Output the [X, Y] coordinate of the center of the cell containing the given text.  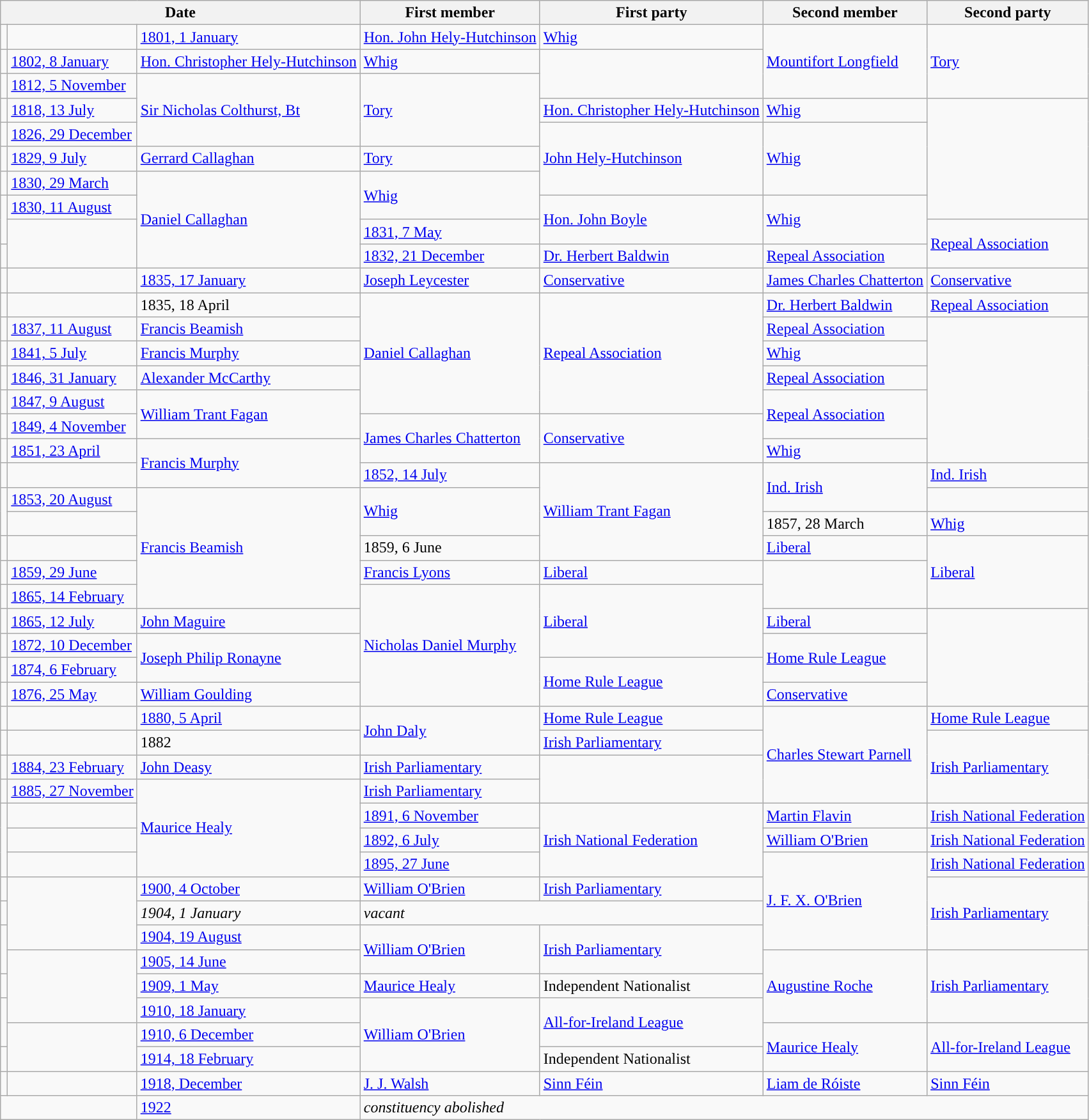
1859, 6 June [450, 548]
1812, 5 November [72, 86]
1865, 12 July [72, 621]
Joseph Leycester [450, 280]
Martin Flavin [845, 816]
John Deasy [248, 767]
1818, 13 July [72, 110]
John Daly [450, 731]
1885, 27 November [72, 791]
1874, 6 February [72, 669]
1895, 27 June [450, 864]
1853, 20 August [72, 499]
1852, 14 July [450, 475]
1835, 17 January [248, 280]
1826, 29 December [72, 134]
J. J. Walsh [450, 1084]
1880, 5 April [248, 719]
1846, 31 January [72, 378]
Nicholas Daniel Murphy [450, 645]
First party [651, 13]
1891, 6 November [450, 816]
1841, 5 July [72, 354]
John Hely-Hutchinson [651, 159]
First member [450, 13]
1865, 14 February [72, 596]
Joseph Philip Ronayne [248, 657]
1859, 29 June [72, 572]
Second party [1008, 13]
1872, 10 December [72, 645]
1802, 8 January [72, 61]
vacant [561, 913]
J. F. X. O'Brien [845, 901]
Alexander McCarthy [248, 378]
Gerrard Callaghan [248, 159]
1830, 11 August [72, 207]
1829, 9 July [72, 159]
1831, 7 May [450, 231]
Liam de Róiste [845, 1084]
John Maguire [248, 621]
1837, 11 August [72, 329]
Hon. John Hely-Hutchinson [450, 37]
1910, 18 January [248, 1010]
1914, 18 February [248, 1059]
Second member [845, 13]
1835, 18 April [248, 305]
1922 [248, 1108]
constituency abolished [724, 1108]
Francis Lyons [450, 572]
1857, 28 March [845, 524]
1918, December [248, 1084]
Hon. John Boyle [651, 219]
1851, 23 April [72, 451]
1910, 6 December [248, 1034]
Mountifort Longfield [845, 61]
1904, 19 August [248, 937]
1882 [248, 743]
1900, 4 October [248, 889]
1832, 21 December [450, 256]
William Goulding [248, 694]
Sir Nicholas Colthurst, Bt [248, 110]
1905, 14 June [248, 961]
1849, 4 November [72, 426]
1909, 1 May [248, 986]
1892, 6 July [450, 840]
1847, 9 August [72, 402]
1904, 1 January [248, 913]
Charles Stewart Parnell [845, 755]
1876, 25 May [72, 694]
1830, 29 March [72, 183]
Date [180, 13]
Augustine Roche [845, 986]
1884, 23 February [72, 767]
1801, 1 January [248, 37]
